For the text-containing cell, return its midpoint in (X, Y) coordinate format. 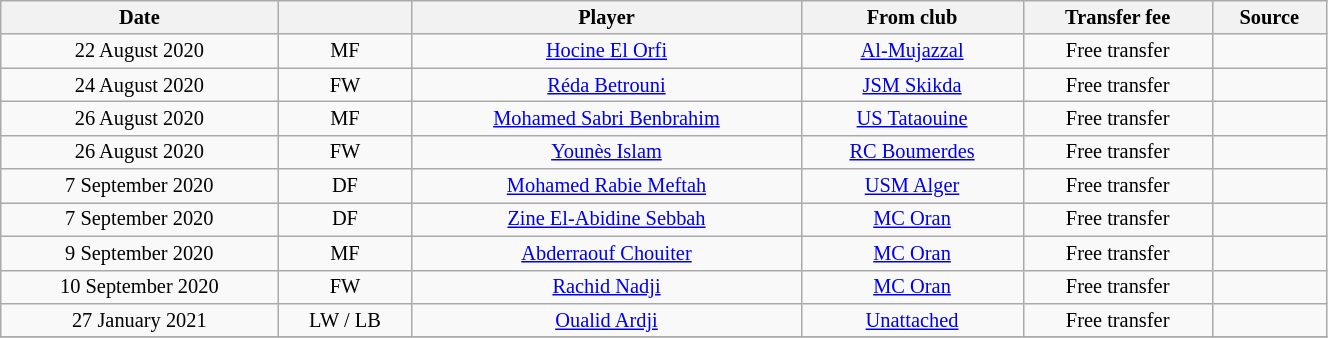
Al-Mujazzal (912, 51)
Transfer fee (1118, 17)
Abderraouf Chouiter (606, 253)
Younès Islam (606, 152)
Mohamed Rabie Meftah (606, 186)
Source (1269, 17)
24 August 2020 (140, 85)
JSM Skikda (912, 85)
US Tataouine (912, 118)
Oualid Ardji (606, 320)
Unattached (912, 320)
LW / LB (345, 320)
From club (912, 17)
22 August 2020 (140, 51)
Date (140, 17)
9 September 2020 (140, 253)
10 September 2020 (140, 287)
Rachid Nadji (606, 287)
27 January 2021 (140, 320)
Réda Betrouni (606, 85)
Zine El-Abidine Sebbah (606, 219)
Mohamed Sabri Benbrahim (606, 118)
Hocine El Orfi (606, 51)
RC Boumerdes (912, 152)
USM Alger (912, 186)
Player (606, 17)
